Return [X, Y] of the center of cell containing provided text 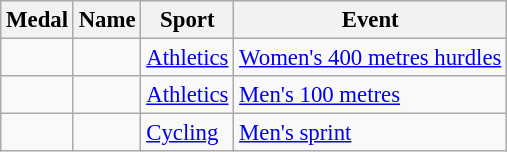
Medal [38, 20]
Women's 400 metres hurdles [370, 58]
Men's 100 metres [370, 95]
Sport [188, 20]
Men's sprint [370, 133]
Cycling [188, 133]
Name [107, 20]
Event [370, 20]
